Detect which cell encompasses the target text, then output its (x, y) center coordinate. 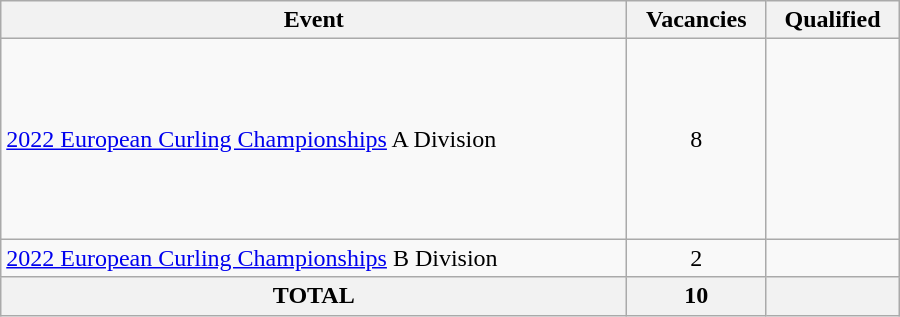
Event (314, 20)
8 (696, 139)
2022 European Curling Championships B Division (314, 258)
Qualified (832, 20)
TOTAL (314, 296)
2022 European Curling Championships A Division (314, 139)
2 (696, 258)
Vacancies (696, 20)
10 (696, 296)
